Pinpoint the cell where the given text exists, returning its (X, Y) midpoint coordinate. 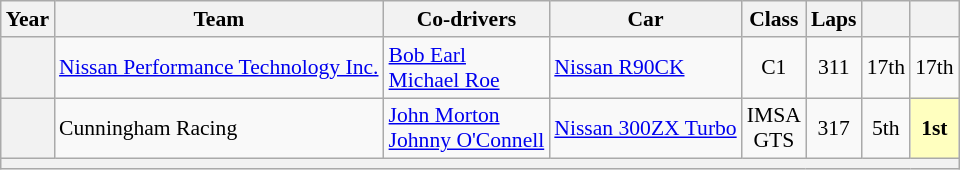
C1 (774, 68)
5th (886, 128)
Laps (834, 19)
Year (28, 19)
Team (219, 19)
Nissan Performance Technology Inc. (219, 68)
Cunningham Racing (219, 128)
Nissan R90CK (645, 68)
Co-drivers (467, 19)
Bob Earl Michael Roe (467, 68)
311 (834, 68)
IMSAGTS (774, 128)
Nissan 300ZX Turbo (645, 128)
317 (834, 128)
Car (645, 19)
John Morton Johnny O'Connell (467, 128)
Class (774, 19)
1st (934, 128)
